Search for the cell housing the specified text and yield its [x, y] center coordinate. 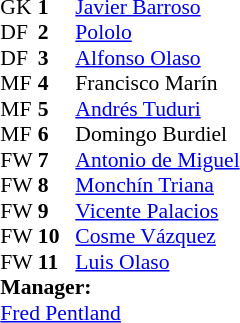
4 [57, 83]
Manager: [120, 287]
5 [57, 109]
7 [57, 160]
Domingo Burdiel [157, 135]
9 [57, 211]
3 [57, 58]
11 [57, 262]
Monchín Triana [157, 185]
Cosme Vázquez [157, 237]
Pololo [157, 33]
Andrés Tuduri [157, 109]
Francisco Marín [157, 83]
Alfonso Olaso [157, 58]
Antonio de Miguel [157, 160]
6 [57, 135]
Vicente Palacios [157, 211]
Luis Olaso [157, 262]
10 [57, 237]
8 [57, 185]
2 [57, 33]
